Extract the [x, y] coordinate from the center of the cell holding the provided text.  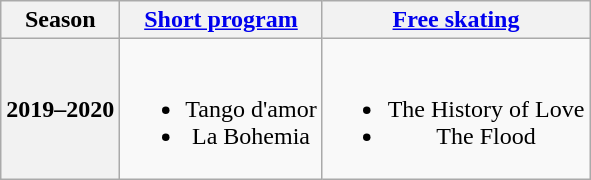
Tango d'amor La Bohemia [221, 109]
The History of LoveThe Flood [456, 109]
Free skating [456, 20]
Short program [221, 20]
Season [60, 20]
2019–2020 [60, 109]
